Output the [X, Y] coordinate of the center of the cell containing the given text.  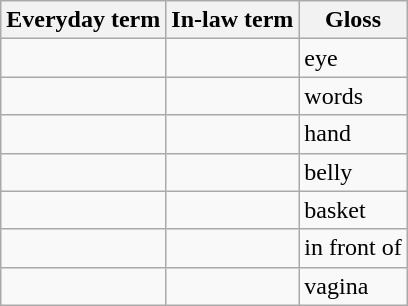
Everyday term [84, 20]
basket [353, 210]
belly [353, 172]
eye [353, 58]
Gloss [353, 20]
hand [353, 134]
In-law term [232, 20]
vagina [353, 286]
words [353, 96]
in front of [353, 248]
